Output the [x, y] coordinate of the center of the cell containing the given text.  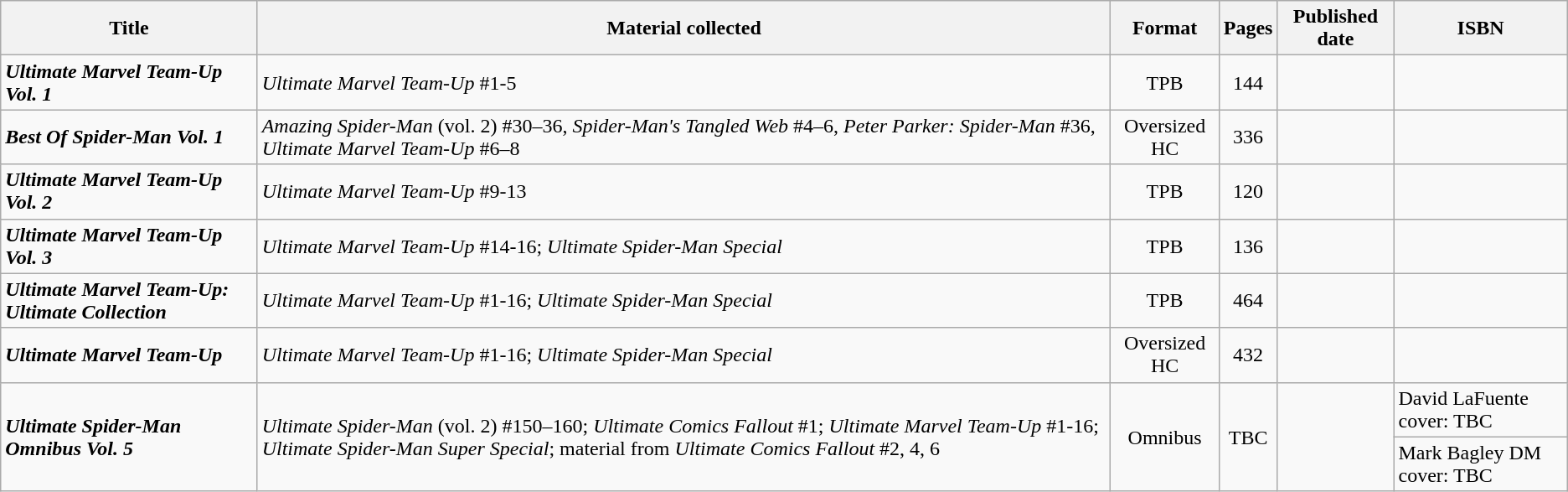
Material collected [683, 28]
Ultimate Marvel Team-Up #1-5 [683, 82]
Best Of Spider-Man Vol. 1 [129, 137]
Ultimate Marvel Team-Up: Ultimate Collection [129, 300]
Format [1164, 28]
Mark Bagley DM cover: TBC [1481, 464]
144 [1248, 82]
Pages [1248, 28]
Omnibus [1164, 437]
432 [1248, 355]
Published date [1335, 28]
Ultimate Marvel Team-Up Vol. 2 [129, 191]
136 [1248, 246]
TBC [1248, 437]
464 [1248, 300]
Ultimate Marvel Team-Up Vol. 1 [129, 82]
Ultimate Marvel Team-Up #14-16; Ultimate Spider-Man Special [683, 246]
Ultimate Marvel Team-Up Vol. 3 [129, 246]
ISBN [1481, 28]
120 [1248, 191]
Ultimate Marvel Team-Up [129, 355]
David LaFuente cover: TBC [1481, 409]
Title [129, 28]
Ultimate Marvel Team-Up #9-13 [683, 191]
Ultimate Spider-Man Omnibus Vol. 5 [129, 437]
336 [1248, 137]
Amazing Spider-Man (vol. 2) #30–36, Spider-Man's Tangled Web #4–6, Peter Parker: Spider-Man #36, Ultimate Marvel Team-Up #6–8 [683, 137]
